Return the (x, y) coordinate for the center point of the cell that contains the specified text.  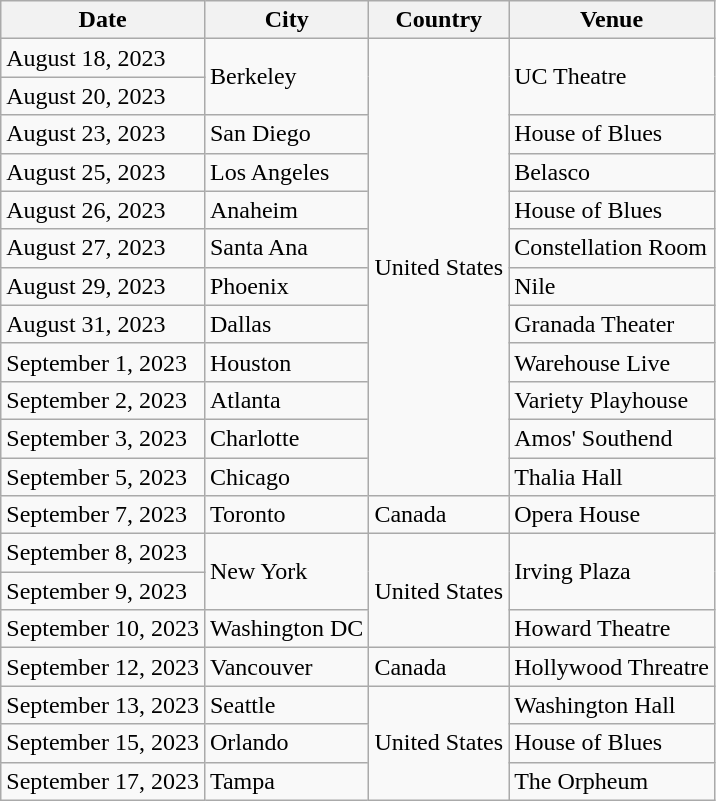
Howard Theatre (612, 629)
Charlotte (286, 438)
UC Theatre (612, 77)
Date (103, 20)
August 18, 2023 (103, 58)
Toronto (286, 515)
Venue (612, 20)
September 10, 2023 (103, 629)
Belasco (612, 172)
September 9, 2023 (103, 591)
September 3, 2023 (103, 438)
September 15, 2023 (103, 743)
Seattle (286, 705)
Hollywood Threatre (612, 667)
September 17, 2023 (103, 781)
Chicago (286, 477)
New York (286, 572)
Anaheim (286, 210)
Santa Ana (286, 248)
Granada Theater (612, 324)
Phoenix (286, 286)
Washington Hall (612, 705)
August 20, 2023 (103, 96)
Dallas (286, 324)
Berkeley (286, 77)
September 1, 2023 (103, 362)
Tampa (286, 781)
August 23, 2023 (103, 134)
Amos' Southend (612, 438)
Irving Plaza (612, 572)
Los Angeles (286, 172)
Vancouver (286, 667)
Variety Playhouse (612, 400)
August 26, 2023 (103, 210)
August 27, 2023 (103, 248)
The Orpheum (612, 781)
August 31, 2023 (103, 324)
Atlanta (286, 400)
City (286, 20)
Washington DC (286, 629)
Thalia Hall (612, 477)
San Diego (286, 134)
August 25, 2023 (103, 172)
Opera House (612, 515)
September 5, 2023 (103, 477)
September 2, 2023 (103, 400)
Orlando (286, 743)
September 7, 2023 (103, 515)
Constellation Room (612, 248)
September 13, 2023 (103, 705)
Warehouse Live (612, 362)
Houston (286, 362)
August 29, 2023 (103, 286)
September 8, 2023 (103, 553)
Nile (612, 286)
September 12, 2023 (103, 667)
Country (439, 20)
